Provide the (x, y) coordinate of the cell's center where the given text is located.  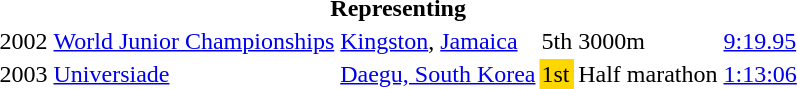
5th (557, 41)
Half marathon (648, 74)
1st (557, 74)
World Junior Championships (194, 41)
Daegu, South Korea (438, 74)
3000m (648, 41)
Universiade (194, 74)
Kingston, Jamaica (438, 41)
